Identify which cell holds the provided text, then report its [x, y] central coordinate. 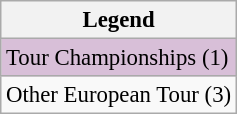
Tour Championships (1) [119, 58]
Other European Tour (3) [119, 95]
Legend [119, 20]
